Locate the cell with the specified text and output its [x, y] center coordinate. 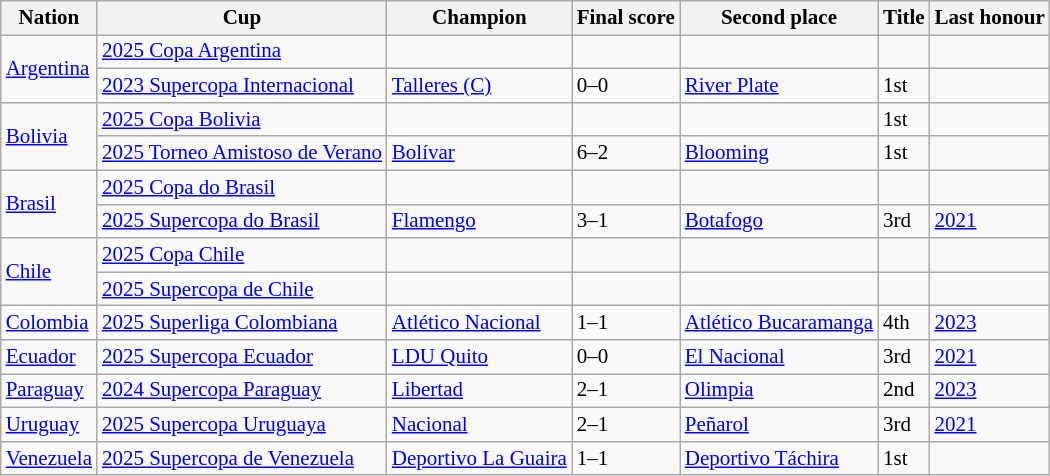
3–1 [626, 221]
2025 Copa Argentina [242, 52]
2025 Torneo Amistoso de Verano [242, 153]
Cup [242, 18]
Botafogo [779, 221]
Champion [480, 18]
Paraguay [49, 391]
4th [904, 323]
Atlético Bucaramanga [779, 323]
2025 Supercopa de Venezuela [242, 458]
Nation [49, 18]
Argentina [49, 69]
Nacional [480, 424]
Peñarol [779, 424]
2025 Supercopa do Brasil [242, 221]
Deportivo La Guaira [480, 458]
2025 Copa Chile [242, 255]
LDU Quito [480, 357]
2024 Supercopa Paraguay [242, 391]
Chile [49, 272]
2025 Copa Bolivia [242, 119]
Brasil [49, 204]
Final score [626, 18]
River Plate [779, 86]
Blooming [779, 153]
Title [904, 18]
Bolívar [480, 153]
El Nacional [779, 357]
Last honour [990, 18]
Atlético Nacional [480, 323]
Flamengo [480, 221]
2025 Supercopa de Chile [242, 289]
Uruguay [49, 424]
2025 Supercopa Uruguaya [242, 424]
Bolivia [49, 136]
6–2 [626, 153]
2025 Supercopa Ecuador [242, 357]
2025 Superliga Colombiana [242, 323]
Talleres (C) [480, 86]
Deportivo Táchira [779, 458]
Libertad [480, 391]
2025 Copa do Brasil [242, 187]
Second place [779, 18]
Ecuador [49, 357]
2023 Supercopa Internacional [242, 86]
Venezuela [49, 458]
2nd [904, 391]
Colombia [49, 323]
Olimpia [779, 391]
